Detect which cell encompasses the target text, then output its (x, y) center coordinate. 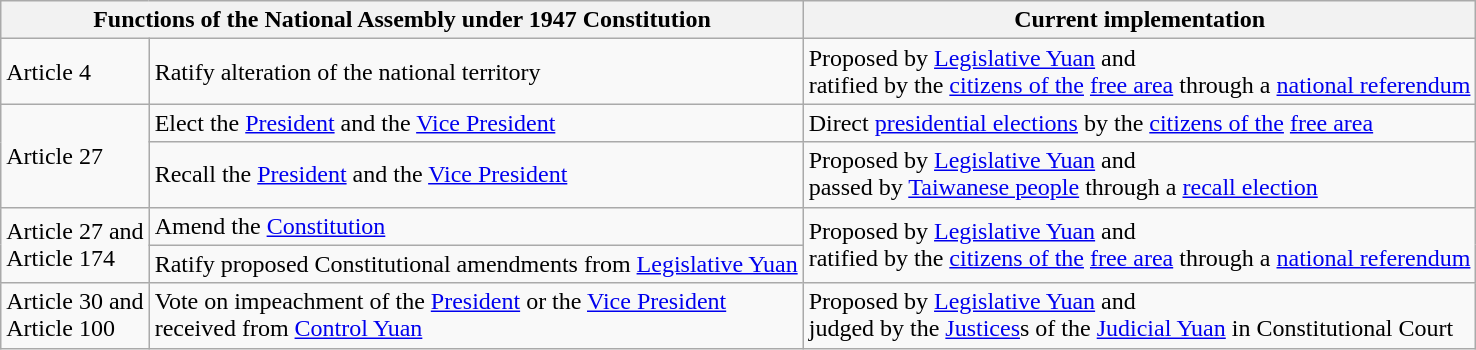
Proposed by Legislative Yuan andpassed by Taiwanese people through a recall election (1140, 174)
Article 27 andArticle 174 (75, 245)
Ratify proposed Constitutional amendments from Legislative Yuan (476, 264)
Elect the President and the Vice President (476, 123)
Functions of the National Assembly under 1947 Constitution (402, 20)
Direct presidential elections by the citizens of the free area (1140, 123)
Amend the Constitution (476, 226)
Article 4 (75, 72)
Vote on impeachment of the President or the Vice Presidentreceived from Control Yuan (476, 316)
Proposed by Legislative Yuan andjudged by the Justicess of the Judicial Yuan in Constitutional Court (1140, 316)
Recall the President and the Vice President (476, 174)
Ratify alteration of the national territory (476, 72)
Current implementation (1140, 20)
Article 27 (75, 156)
Article 30 andArticle 100 (75, 316)
